Identify which cell holds the provided text, then report its (X, Y) central coordinate. 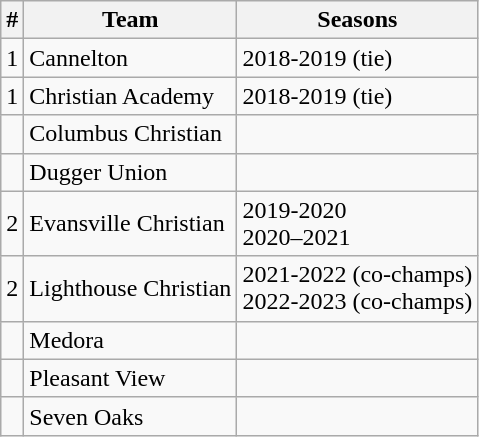
Lighthouse Christian (130, 288)
# (12, 20)
Cannelton (130, 58)
Evansville Christian (130, 224)
2021-2022 (co-champs)2022-2023 (co-champs) (358, 288)
Pleasant View (130, 378)
Seven Oaks (130, 416)
Columbus Christian (130, 134)
Team (130, 20)
2019-20202020–2021 (358, 224)
Dugger Union (130, 172)
Seasons (358, 20)
Christian Academy (130, 96)
Medora (130, 340)
